Identify which cell holds the provided text, then report its [X, Y] central coordinate. 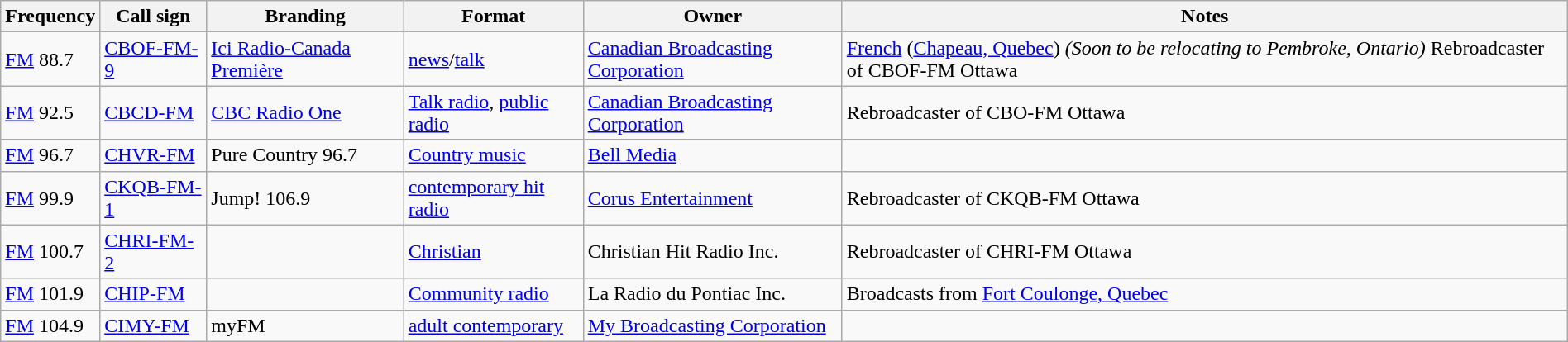
Format [493, 17]
contemporary hit radio [493, 198]
Talk radio, public radio [493, 112]
FM 96.7 [50, 155]
FM 101.9 [50, 294]
CBC Radio One [305, 112]
FM 88.7 [50, 59]
Call sign [154, 17]
CIMY-FM [154, 325]
Country music [493, 155]
FM 92.5 [50, 112]
La Radio du Pontiac Inc. [713, 294]
CHRI-FM-2 [154, 251]
Bell Media [713, 155]
Rebroadcaster of CKQB-FM Ottawa [1204, 198]
Ici Radio-Canada Première [305, 59]
Christian [493, 251]
Corus Entertainment [713, 198]
Branding [305, 17]
FM 100.7 [50, 251]
FM 104.9 [50, 325]
Rebroadcaster of CHRI-FM Ottawa [1204, 251]
myFM [305, 325]
CKQB-FM-1 [154, 198]
Frequency [50, 17]
Notes [1204, 17]
Broadcasts from Fort Coulonge, Quebec [1204, 294]
news/talk [493, 59]
Owner [713, 17]
Rebroadcaster of CBO-FM Ottawa [1204, 112]
French (Chapeau, Quebec) (Soon to be relocating to Pembroke, Ontario) Rebroadcaster of CBOF-FM Ottawa [1204, 59]
My Broadcasting Corporation [713, 325]
Pure Country 96.7 [305, 155]
CHIP-FM [154, 294]
adult contemporary [493, 325]
CBOF-FM-9 [154, 59]
Christian Hit Radio Inc. [713, 251]
Community radio [493, 294]
FM 99.9 [50, 198]
CBCD-FM [154, 112]
Jump! 106.9 [305, 198]
CHVR-FM [154, 155]
